Return the [x, y] coordinate for the center point of the cell that contains the specified text.  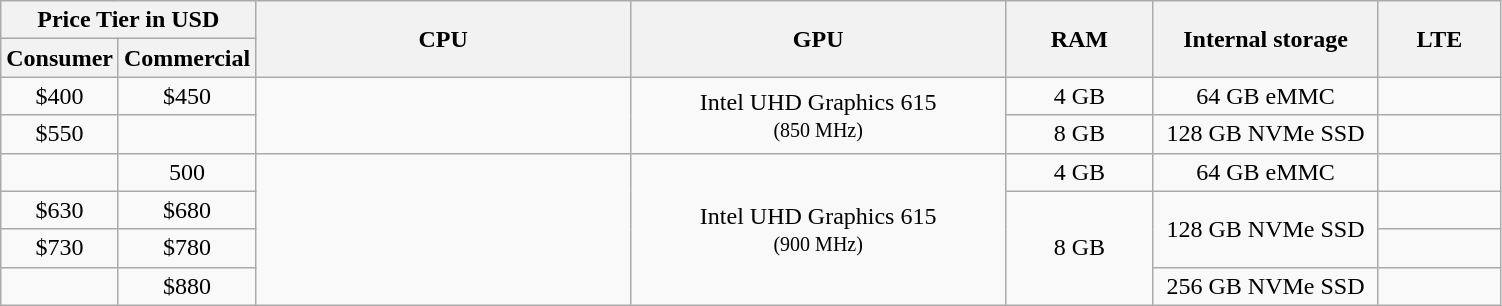
$780 [186, 248]
500 [186, 172]
Price Tier in USD [128, 20]
LTE [1440, 39]
$450 [186, 96]
Internal storage [1266, 39]
Commercial [186, 58]
$730 [60, 248]
GPU [818, 39]
Intel UHD Graphics 615(850 MHz) [818, 115]
RAM [1080, 39]
$880 [186, 286]
$400 [60, 96]
256 GB NVMe SSD [1266, 286]
$680 [186, 210]
CPU [444, 39]
$630 [60, 210]
$550 [60, 134]
Consumer [60, 58]
Intel UHD Graphics 615(900 MHz) [818, 229]
